For the text-containing cell, return its midpoint in (x, y) coordinate format. 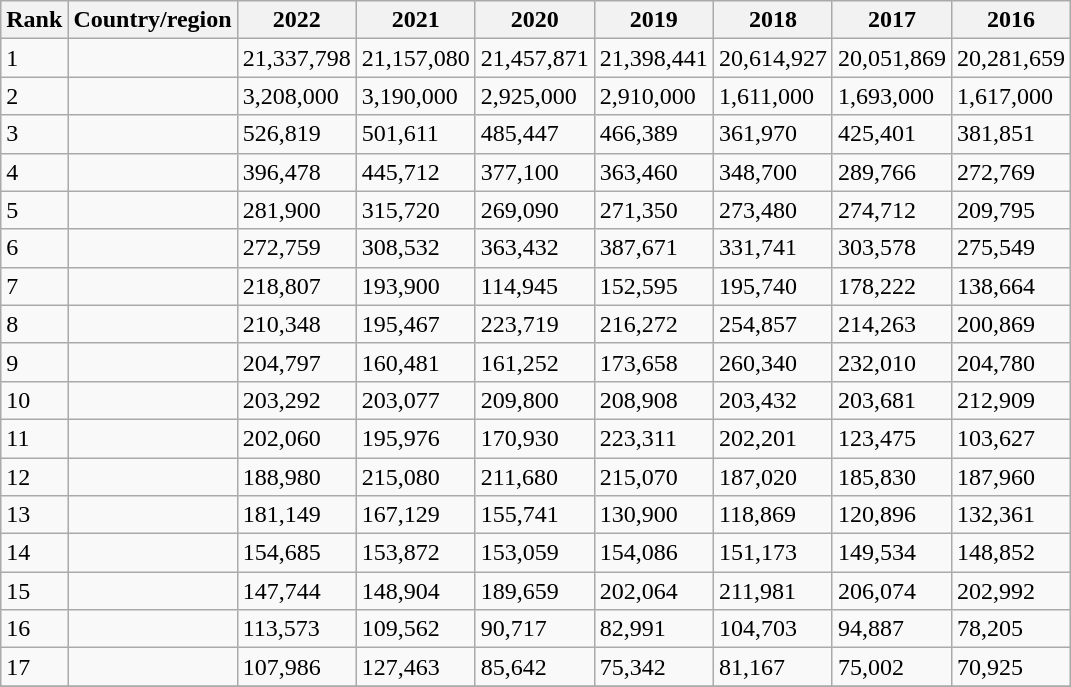
271,350 (654, 210)
206,074 (892, 591)
211,981 (772, 591)
466,389 (654, 134)
161,252 (534, 362)
82,991 (654, 629)
154,685 (296, 553)
195,740 (772, 286)
387,671 (654, 248)
216,272 (654, 324)
21,457,871 (534, 58)
78,205 (1012, 629)
75,342 (654, 667)
7 (34, 286)
308,532 (416, 248)
526,819 (296, 134)
425,401 (892, 134)
203,077 (416, 400)
3,190,000 (416, 96)
181,149 (296, 515)
208,908 (654, 400)
187,020 (772, 477)
5 (34, 210)
151,173 (772, 553)
170,930 (534, 438)
167,129 (416, 515)
501,611 (416, 134)
331,741 (772, 248)
289,766 (892, 172)
363,460 (654, 172)
152,595 (654, 286)
154,086 (654, 553)
1 (34, 58)
2018 (772, 20)
120,896 (892, 515)
232,010 (892, 362)
204,797 (296, 362)
20,281,659 (1012, 58)
132,361 (1012, 515)
185,830 (892, 477)
363,432 (534, 248)
130,900 (654, 515)
1,617,000 (1012, 96)
254,857 (772, 324)
203,292 (296, 400)
281,900 (296, 210)
189,659 (534, 591)
272,769 (1012, 172)
17 (34, 667)
202,201 (772, 438)
348,700 (772, 172)
149,534 (892, 553)
123,475 (892, 438)
15 (34, 591)
3,208,000 (296, 96)
202,992 (1012, 591)
361,970 (772, 134)
81,167 (772, 667)
75,002 (892, 667)
70,925 (1012, 667)
21,398,441 (654, 58)
2 (34, 96)
303,578 (892, 248)
1,611,000 (772, 96)
273,480 (772, 210)
315,720 (416, 210)
2016 (1012, 20)
202,064 (654, 591)
13 (34, 515)
155,741 (534, 515)
215,080 (416, 477)
94,887 (892, 629)
2,925,000 (534, 96)
3 (34, 134)
2019 (654, 20)
153,059 (534, 553)
2022 (296, 20)
187,960 (1012, 477)
178,222 (892, 286)
218,807 (296, 286)
275,549 (1012, 248)
210,348 (296, 324)
6 (34, 248)
147,744 (296, 591)
212,909 (1012, 400)
113,573 (296, 629)
200,869 (1012, 324)
223,719 (534, 324)
148,904 (416, 591)
274,712 (892, 210)
127,463 (416, 667)
104,703 (772, 629)
215,070 (654, 477)
204,780 (1012, 362)
16 (34, 629)
20,051,869 (892, 58)
211,680 (534, 477)
2,910,000 (654, 96)
14 (34, 553)
103,627 (1012, 438)
202,060 (296, 438)
381,851 (1012, 134)
Rank (34, 20)
90,717 (534, 629)
173,658 (654, 362)
20,614,927 (772, 58)
445,712 (416, 172)
160,481 (416, 362)
209,800 (534, 400)
272,759 (296, 248)
10 (34, 400)
223,311 (654, 438)
203,432 (772, 400)
377,100 (534, 172)
107,986 (296, 667)
209,795 (1012, 210)
8 (34, 324)
193,900 (416, 286)
153,872 (416, 553)
11 (34, 438)
2017 (892, 20)
4 (34, 172)
118,869 (772, 515)
2021 (416, 20)
21,337,798 (296, 58)
9 (34, 362)
Country/region (152, 20)
109,562 (416, 629)
260,340 (772, 362)
203,681 (892, 400)
2020 (534, 20)
148,852 (1012, 553)
195,467 (416, 324)
269,090 (534, 210)
85,642 (534, 667)
1,693,000 (892, 96)
396,478 (296, 172)
12 (34, 477)
114,945 (534, 286)
188,980 (296, 477)
195,976 (416, 438)
485,447 (534, 134)
214,263 (892, 324)
21,157,080 (416, 58)
138,664 (1012, 286)
